Provide the (x, y) coordinate of the cell's center where the given text is located.  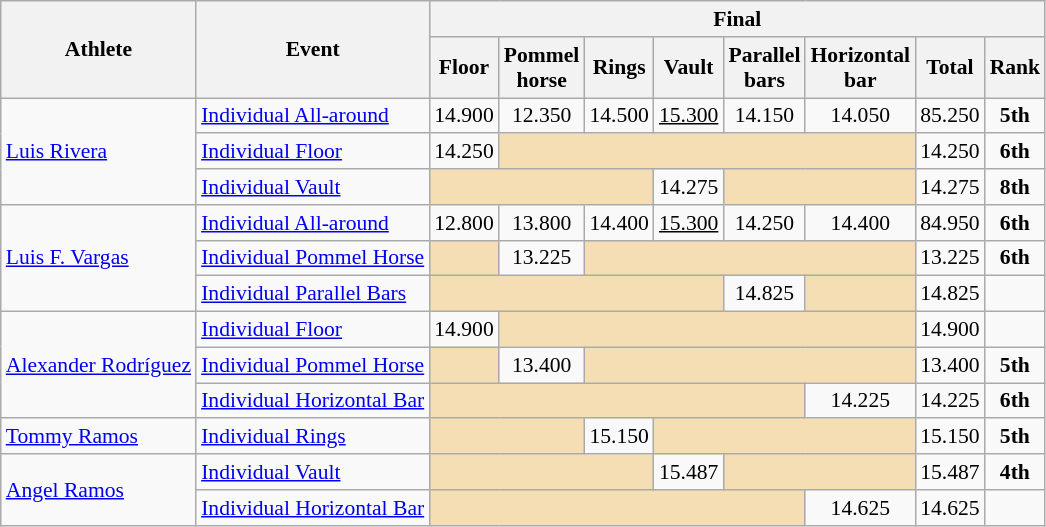
Angel Ramos (98, 490)
14.050 (860, 116)
12.350 (542, 116)
Rank (1016, 68)
12.800 (464, 223)
Individual Parallel Bars (312, 294)
Total (950, 68)
Tommy Ramos (98, 437)
Pommelhorse (542, 68)
Individual Rings (312, 437)
Luis Rivera (98, 152)
4th (1016, 472)
14.150 (764, 116)
Event (312, 50)
Alexander Rodríguez (98, 366)
Luis F. Vargas (98, 258)
Rings (618, 68)
13.800 (542, 223)
Floor (464, 68)
Horizontalbar (860, 68)
Vault (688, 68)
Parallelbars (764, 68)
Final (737, 19)
84.950 (950, 223)
Athlete (98, 50)
85.250 (950, 116)
8th (1016, 187)
14.500 (618, 116)
